Locate the cell with the specified text and output its [x, y] center coordinate. 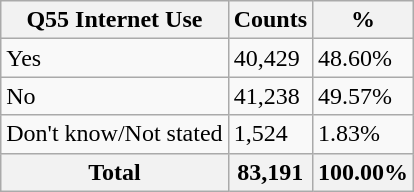
1,524 [270, 134]
1.83% [364, 134]
Counts [270, 20]
41,238 [270, 96]
Q55 Internet Use [114, 20]
% [364, 20]
49.57% [364, 96]
No [114, 96]
Total [114, 172]
83,191 [270, 172]
Don't know/Not stated [114, 134]
100.00% [364, 172]
48.60% [364, 58]
Yes [114, 58]
40,429 [270, 58]
